Search for the cell housing the specified text and yield its (X, Y) center coordinate. 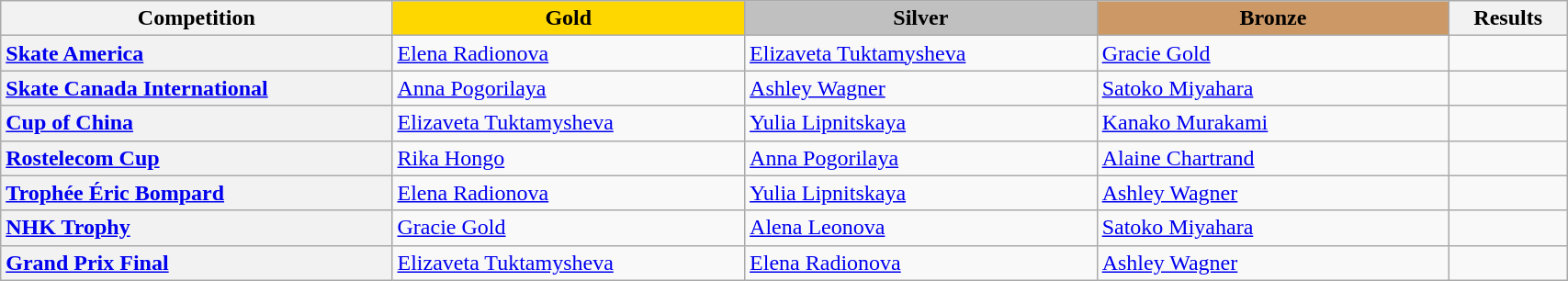
Skate Canada International (197, 88)
Gold (569, 18)
Bronze (1273, 18)
NHK Trophy (197, 228)
Competition (197, 18)
Trophée Éric Bompard (197, 193)
Rostelecom Cup (197, 158)
Kanako Murakami (1273, 123)
Silver (921, 18)
Alaine Chartrand (1273, 158)
Alena Leonova (921, 228)
Rika Hongo (569, 158)
Skate America (197, 53)
Cup of China (197, 123)
Results (1508, 18)
Grand Prix Final (197, 263)
